Scan for the cell matching the given text and deliver its [x, y] coordinate at center. 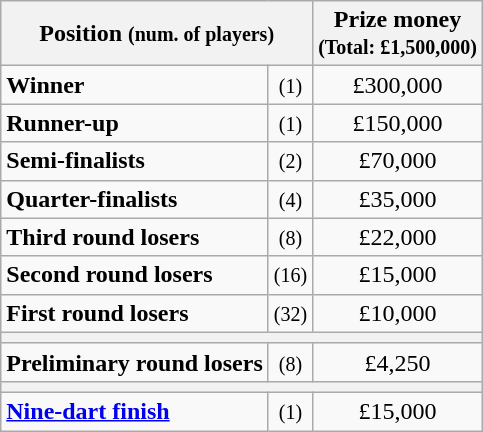
£35,000 [398, 199]
Second round losers [135, 275]
£300,000 [398, 85]
Third round losers [135, 237]
£22,000 [398, 237]
Semi-finalists [135, 161]
Prize money(Total: £1,500,000) [398, 34]
First round losers [135, 313]
(4) [290, 199]
Runner-up [135, 123]
Position (num. of players) [157, 34]
(16) [290, 275]
£4,250 [398, 362]
Winner [135, 85]
Preliminary round losers [135, 362]
Quarter-finalists [135, 199]
£70,000 [398, 161]
Nine-dart finish [135, 411]
£150,000 [398, 123]
(2) [290, 161]
£10,000 [398, 313]
(32) [290, 313]
